Extract the [x, y] coordinate from the center of the cell holding the provided text.  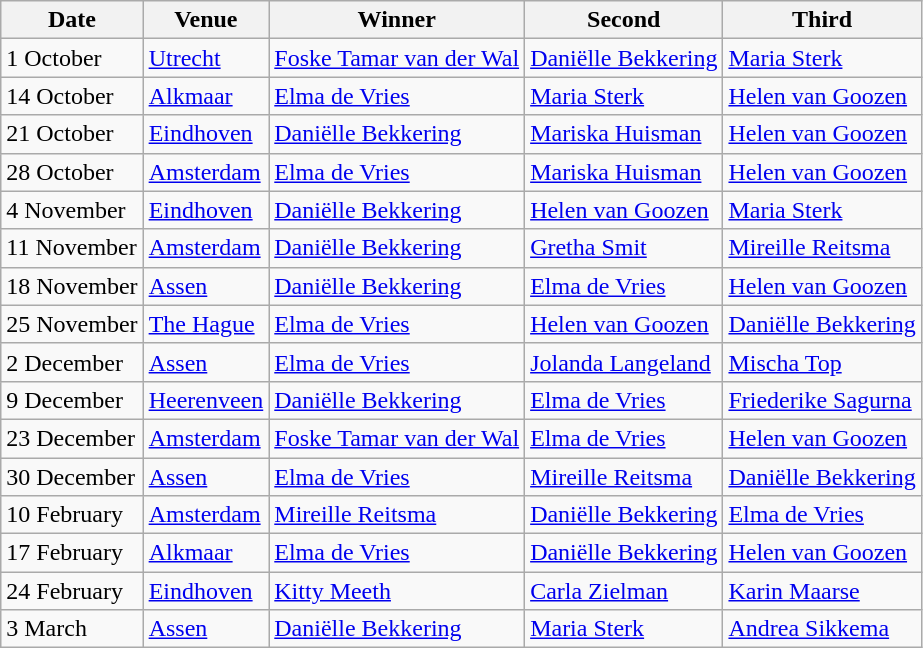
2 December [72, 362]
Kitty Meeth [397, 591]
Second [624, 20]
18 November [72, 286]
Heerenveen [206, 400]
Utrecht [206, 58]
Venue [206, 20]
21 October [72, 134]
Carla Zielman [624, 591]
10 February [72, 515]
3 March [72, 629]
Date [72, 20]
30 December [72, 477]
25 November [72, 324]
4 November [72, 210]
28 October [72, 172]
24 February [72, 591]
1 October [72, 58]
Andrea Sikkema [822, 629]
Winner [397, 20]
17 February [72, 553]
Gretha Smit [624, 248]
Jolanda Langeland [624, 362]
Mischa Top [822, 362]
Friederike Sagurna [822, 400]
14 October [72, 96]
23 December [72, 438]
Third [822, 20]
9 December [72, 400]
The Hague [206, 324]
Karin Maarse [822, 591]
11 November [72, 248]
